Scan for the cell matching the given text and deliver its [x, y] coordinate at center. 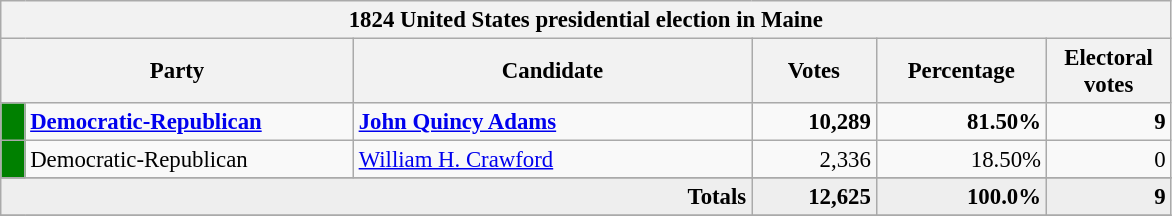
Percentage [961, 72]
Party [178, 72]
12,625 [814, 197]
81.50% [961, 122]
10,289 [814, 122]
Votes [814, 72]
2,336 [814, 160]
Totals [376, 197]
John Quincy Adams [552, 122]
0 [1108, 160]
100.0% [961, 197]
Electoral votes [1108, 72]
William H. Crawford [552, 160]
18.50% [961, 160]
Candidate [552, 72]
1824 United States presidential election in Maine [586, 20]
